Find where the given text appears and provide that cell's center as [x, y] coordinate. 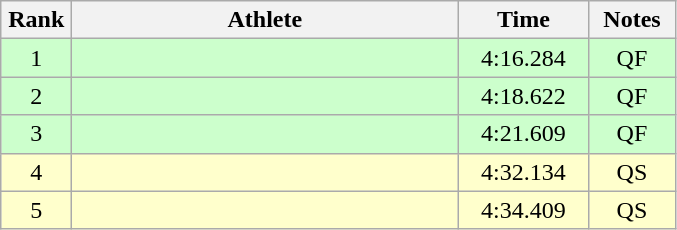
Rank [36, 20]
1 [36, 58]
4:16.284 [524, 58]
4:32.134 [524, 172]
4:21.609 [524, 134]
5 [36, 210]
Athlete [265, 20]
4:34.409 [524, 210]
4 [36, 172]
2 [36, 96]
4:18.622 [524, 96]
Notes [632, 20]
3 [36, 134]
Time [524, 20]
